Return (x, y) of the center of cell containing provided text 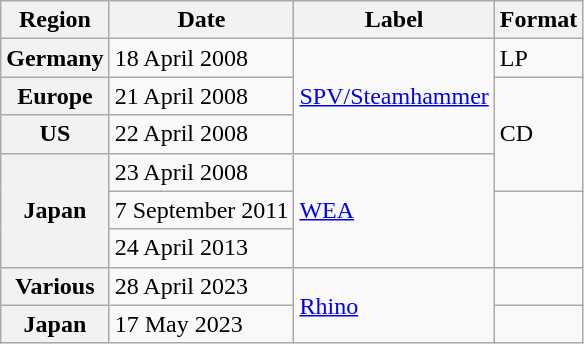
Various (55, 286)
US (55, 134)
7 September 2011 (202, 210)
Rhino (394, 305)
24 April 2013 (202, 248)
23 April 2008 (202, 172)
28 April 2023 (202, 286)
Date (202, 20)
LP (538, 58)
Germany (55, 58)
WEA (394, 210)
17 May 2023 (202, 324)
21 April 2008 (202, 96)
Europe (55, 96)
Label (394, 20)
SPV/Steamhammer (394, 96)
22 April 2008 (202, 134)
Region (55, 20)
18 April 2008 (202, 58)
CD (538, 134)
Format (538, 20)
